Output the (x, y) coordinate of the center of the cell containing the given text.  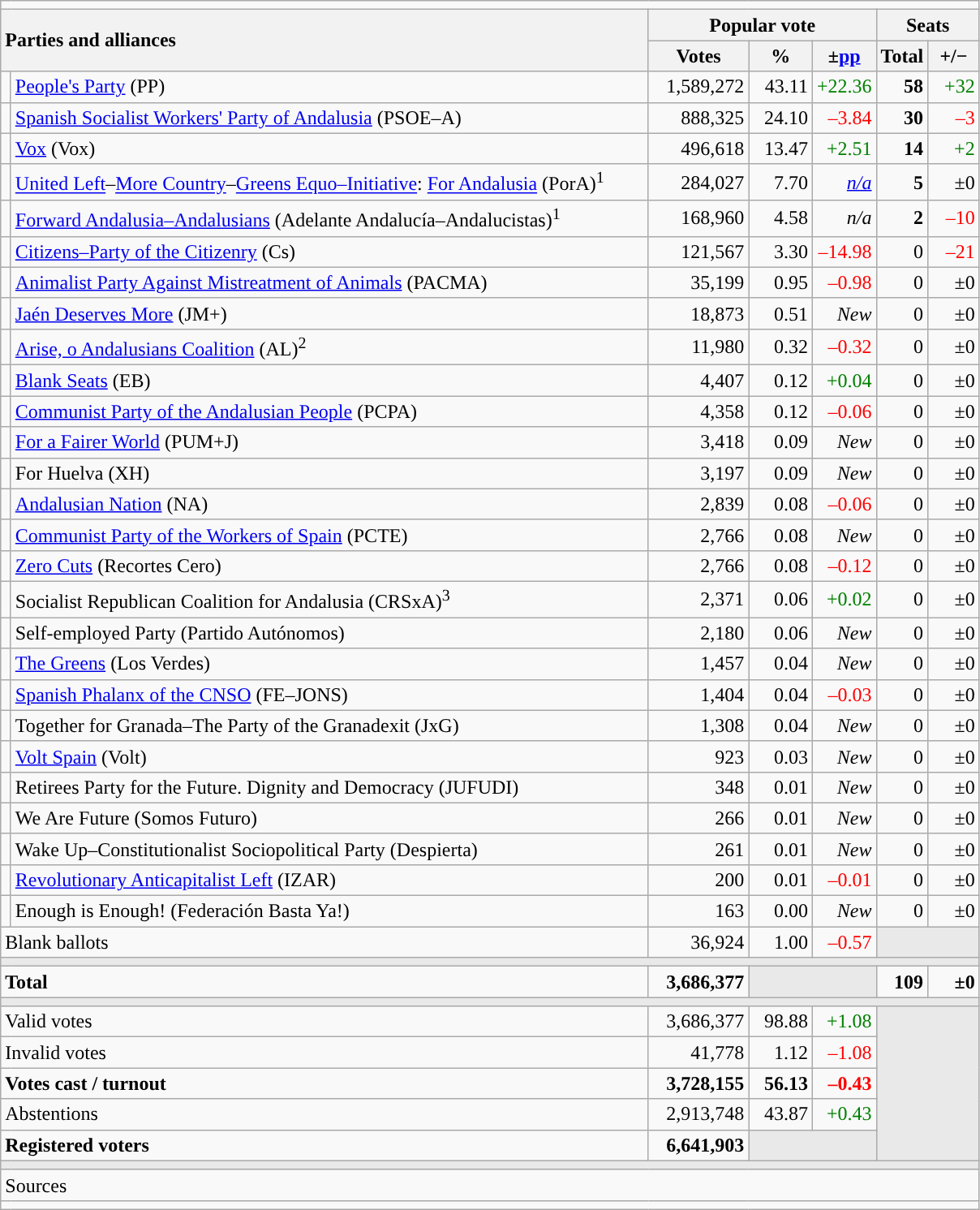
Enough is Enough! (Federación Basta Ya!) (329, 911)
3.30 (780, 252)
1.00 (780, 942)
Wake Up–Constitutionalist Sociopolitical Party (Despierta) (329, 849)
–14.98 (844, 252)
–1.08 (844, 1053)
Socialist Republican Coalition for Andalusia (CRSxA)3 (329, 599)
Citizens–Party of the Citizenry (Cs) (329, 252)
888,325 (698, 118)
35,199 (698, 282)
7.70 (780, 182)
Retirees Party for the Future. Dignity and Democracy (JUFUDI) (329, 787)
163 (698, 911)
Spanish Phalanx of the CNSO (FE–JONS) (329, 695)
266 (698, 818)
2 (902, 219)
–0.98 (844, 282)
2,839 (698, 504)
43.87 (780, 1114)
2,913,748 (698, 1114)
Vox (Vox) (329, 149)
+0.02 (844, 599)
Valid votes (325, 1022)
1.12 (780, 1053)
Arise, o Andalusians Coalition (AL)2 (329, 347)
–10 (954, 219)
Zero Cuts (Recortes Cero) (329, 566)
Andalusian Nation (NA) (329, 504)
4.58 (780, 219)
Forward Andalusia–Andalusians (Adelante Andalucía–Andalucistas)1 (329, 219)
Self-employed Party (Partido Autónomos) (329, 633)
Volt Spain (Volt) (329, 756)
+0.43 (844, 1114)
496,618 (698, 149)
56.13 (780, 1083)
Abstentions (325, 1114)
Revolutionary Anticapitalist Left (IZAR) (329, 880)
–3.84 (844, 118)
3,418 (698, 442)
Blank Seats (EB) (329, 381)
Invalid votes (325, 1053)
–0.43 (844, 1083)
+1.08 (844, 1022)
Parties and alliances (325, 41)
109 (902, 982)
24.10 (780, 118)
+22.36 (844, 87)
–0.12 (844, 566)
Seats (928, 25)
1,589,272 (698, 87)
1,404 (698, 695)
–0.01 (844, 880)
2,180 (698, 633)
–3 (954, 118)
0.00 (780, 911)
Votes cast / turnout (325, 1083)
168,960 (698, 219)
Votes (698, 56)
Popular vote (763, 25)
Registered voters (325, 1145)
4,358 (698, 411)
1,308 (698, 726)
United Left–More Country–Greens Equo–Initiative: For Andalusia (PorA)1 (329, 182)
1,457 (698, 664)
30 (902, 118)
Spanish Socialist Workers' Party of Andalusia (PSOE–A) (329, 118)
+32 (954, 87)
+0.04 (844, 381)
Animalist Party Against Mistreatment of Animals (PACMA) (329, 282)
14 (902, 149)
3,197 (698, 473)
5 (902, 182)
For a Fairer World (PUM+J) (329, 442)
43.11 (780, 87)
–0.57 (844, 942)
0.03 (780, 756)
Jaén Deserves More (JM+) (329, 313)
4,407 (698, 381)
13.47 (780, 149)
+/− (954, 56)
11,980 (698, 347)
261 (698, 849)
–0.03 (844, 695)
36,924 (698, 942)
0.95 (780, 282)
±pp (844, 56)
Blank ballots (325, 942)
For Huelva (XH) (329, 473)
Sources (490, 1185)
3,728,155 (698, 1083)
41,778 (698, 1053)
People's Party (PP) (329, 87)
–21 (954, 252)
284,027 (698, 182)
98.88 (780, 1022)
+2.51 (844, 149)
+2 (954, 149)
121,567 (698, 252)
Communist Party of the Andalusian People (PCPA) (329, 411)
18,873 (698, 313)
0.32 (780, 347)
2,371 (698, 599)
923 (698, 756)
% (780, 56)
Communist Party of the Workers of Spain (PCTE) (329, 535)
The Greens (Los Verdes) (329, 664)
–0.32 (844, 347)
58 (902, 87)
0.51 (780, 313)
6,641,903 (698, 1145)
We Are Future (Somos Futuro) (329, 818)
348 (698, 787)
200 (698, 880)
Together for Granada–The Party of the Granadexit (JxG) (329, 726)
